Find where the given text appears and provide that cell's center as [x, y] coordinate. 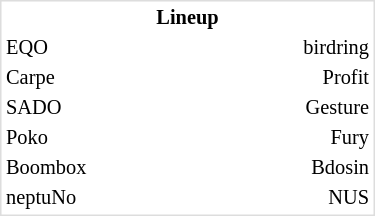
Bdosin [310, 168]
Fury [310, 138]
Gesture [310, 108]
Poko [64, 138]
SADO [64, 108]
Lineup [188, 18]
neptuNo [64, 198]
Profit [310, 78]
EQO [64, 48]
birdring [310, 48]
Carpe [64, 78]
Boombox [64, 168]
NUS [310, 198]
